Return [x, y] of the center of cell containing provided text 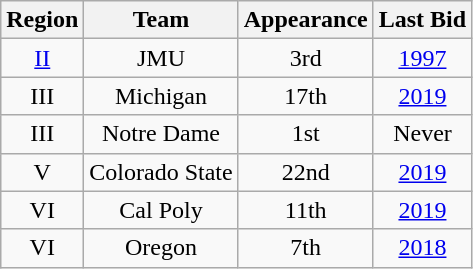
Colorado State [161, 172]
V [42, 172]
1997 [422, 58]
22nd [306, 172]
7th [306, 248]
2018 [422, 248]
3rd [306, 58]
Appearance [306, 20]
Never [422, 134]
JMU [161, 58]
Team [161, 20]
Michigan [161, 96]
11th [306, 210]
Cal Poly [161, 210]
Notre Dame [161, 134]
Region [42, 20]
17th [306, 96]
Last Bid [422, 20]
1st [306, 134]
II [42, 58]
Oregon [161, 248]
